Output the (X, Y) coordinate of the center of the cell containing the given text.  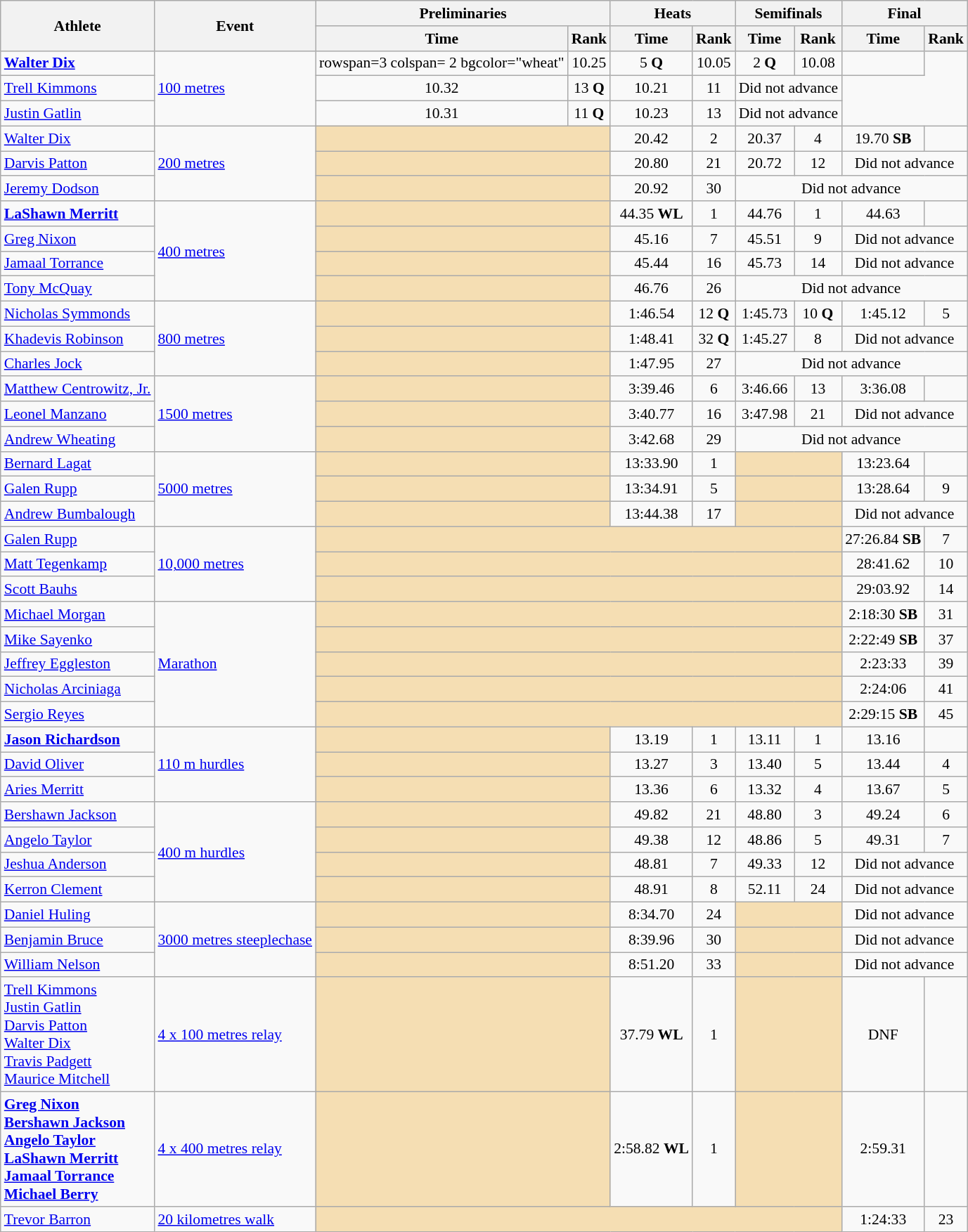
13 Q (589, 89)
3000 metres steeplechase (235, 940)
Greg Nixon (77, 239)
17 (714, 514)
52.11 (765, 890)
1:47.95 (651, 364)
2:24:06 (883, 689)
Charles Jock (77, 364)
44.76 (765, 214)
20.37 (765, 138)
28:41.62 (883, 564)
49.24 (883, 815)
3:40.77 (651, 414)
rowspan=3 colspan= 2 bgcolor="wheat" (441, 63)
20.42 (651, 138)
20.80 (651, 164)
26 (714, 289)
Michael Morgan (77, 614)
48.81 (651, 864)
3:47.98 (765, 414)
45 (946, 715)
10.25 (589, 63)
10 Q (818, 314)
110 m hurdles (235, 765)
13:44.38 (651, 514)
Angelo Taylor (77, 840)
Sergio Reyes (77, 715)
Bershawn Jackson (77, 815)
Trell KimmonsJustin GatlinDarvis PattonWalter DixTravis PadgettMaurice Mitchell (77, 1035)
Nicholas Arciniaga (77, 689)
20.72 (765, 164)
Jeremy Dodson (77, 189)
Preliminaries (463, 13)
1:24:33 (883, 1219)
13.67 (883, 790)
1:45.27 (765, 339)
8:51.20 (651, 965)
10 (946, 564)
Nicholas Symmonds (77, 314)
3:36.08 (883, 389)
10.31 (441, 114)
8:34.70 (651, 915)
49.38 (651, 840)
49.31 (883, 840)
Jason Richardson (77, 739)
Final (904, 13)
Kerron Clement (77, 890)
Marathon (235, 664)
4 x 400 metres relay (235, 1150)
DNF (883, 1035)
200 metres (235, 163)
41 (946, 689)
29 (714, 439)
13:23.64 (883, 464)
29:03.92 (883, 590)
46.76 (651, 289)
45.16 (651, 239)
Andrew Bumbalough (77, 514)
Jamaal Torrance (77, 264)
11 Q (589, 114)
Jeffrey Eggleston (77, 664)
37 (946, 640)
1500 metres (235, 415)
13:33.90 (651, 464)
48.91 (651, 890)
10.05 (714, 63)
5000 metres (235, 489)
3:42.68 (651, 439)
LaShawn Merritt (77, 214)
Justin Gatlin (77, 114)
100 metres (235, 89)
3:46.66 (765, 389)
4 x 100 metres relay (235, 1035)
13.40 (765, 765)
20 kilometres walk (235, 1219)
45.73 (765, 264)
23 (946, 1219)
13.11 (765, 739)
11 (714, 89)
49.33 (765, 864)
Matthew Centrowitz, Jr. (77, 389)
27:26.84 SB (883, 539)
10,000 metres (235, 564)
13.36 (651, 790)
37.79 WL (651, 1035)
Athlete (77, 25)
Andrew Wheating (77, 439)
David Oliver (77, 765)
1:45.73 (765, 314)
Aries Merritt (77, 790)
12 Q (714, 314)
Event (235, 25)
Heats (672, 13)
32 Q (714, 339)
45.44 (651, 264)
Scott Bauhs (77, 590)
13.27 (651, 765)
Benjamin Bruce (77, 940)
Darvis Patton (77, 164)
8:39.96 (651, 940)
10.23 (651, 114)
800 metres (235, 339)
Leonel Manzano (77, 414)
Bernard Lagat (77, 464)
2:22:49 SB (883, 640)
2 Q (765, 63)
1:46.54 (651, 314)
5 Q (651, 63)
13:28.64 (883, 489)
10.32 (441, 89)
45.51 (765, 239)
400 metres (235, 251)
13.44 (883, 765)
Greg NixonBershawn JacksonAngelo TaylorLaShawn MerrittJamaal TorranceMichael Berry (77, 1150)
1:45.12 (883, 314)
2:23:33 (883, 664)
400 m hurdles (235, 852)
Tony McQuay (77, 289)
44.35 WL (651, 214)
33 (714, 965)
39 (946, 664)
2 (714, 138)
13:34.91 (651, 489)
William Nelson (77, 965)
10.21 (651, 89)
48.80 (765, 815)
10.08 (818, 63)
Daniel Huling (77, 915)
49.82 (651, 815)
Semifinals (789, 13)
19.70 SB (883, 138)
48.86 (765, 840)
27 (714, 364)
Khadevis Robinson (77, 339)
20.92 (651, 189)
2:29:15 SB (883, 715)
Mike Sayenko (77, 640)
13.19 (651, 739)
2:58.82 WL (651, 1150)
1:48.41 (651, 339)
31 (946, 614)
3:39.46 (651, 389)
2:59.31 (883, 1150)
13.32 (765, 790)
Matt Tegenkamp (77, 564)
Jeshua Anderson (77, 864)
Trell Kimmons (77, 89)
44.63 (883, 214)
13.16 (883, 739)
2:18:30 SB (883, 614)
Trevor Barron (77, 1219)
